From the cell containing the given text, extract its center point as (X, Y) coordinate. 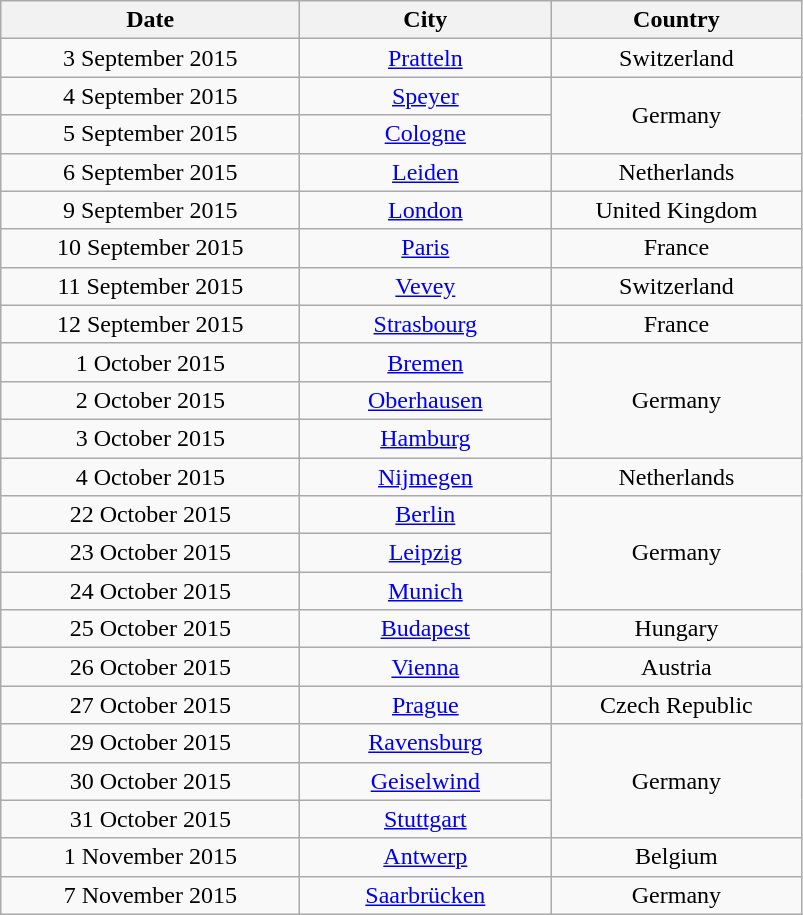
Strasbourg (426, 324)
10 September 2015 (150, 248)
11 September 2015 (150, 286)
Belgium (676, 857)
25 October 2015 (150, 629)
City (426, 20)
2 October 2015 (150, 400)
Saarbrücken (426, 895)
Nijmegen (426, 477)
Leipzig (426, 553)
Vevey (426, 286)
Pratteln (426, 58)
Antwerp (426, 857)
30 October 2015 (150, 781)
Stuttgart (426, 819)
United Kingdom (676, 210)
5 September 2015 (150, 134)
6 September 2015 (150, 172)
Bremen (426, 362)
29 October 2015 (150, 743)
Oberhausen (426, 400)
Austria (676, 667)
Ravensburg (426, 743)
Czech Republic (676, 705)
Paris (426, 248)
Speyer (426, 96)
23 October 2015 (150, 553)
Munich (426, 591)
3 September 2015 (150, 58)
12 September 2015 (150, 324)
1 October 2015 (150, 362)
Budapest (426, 629)
Leiden (426, 172)
4 September 2015 (150, 96)
26 October 2015 (150, 667)
Geiselwind (426, 781)
24 October 2015 (150, 591)
27 October 2015 (150, 705)
Vienna (426, 667)
7 November 2015 (150, 895)
London (426, 210)
31 October 2015 (150, 819)
22 October 2015 (150, 515)
Cologne (426, 134)
4 October 2015 (150, 477)
9 September 2015 (150, 210)
Country (676, 20)
Hungary (676, 629)
Berlin (426, 515)
Prague (426, 705)
3 October 2015 (150, 438)
Date (150, 20)
Hamburg (426, 438)
1 November 2015 (150, 857)
